Return (x, y) of the center of cell containing provided text 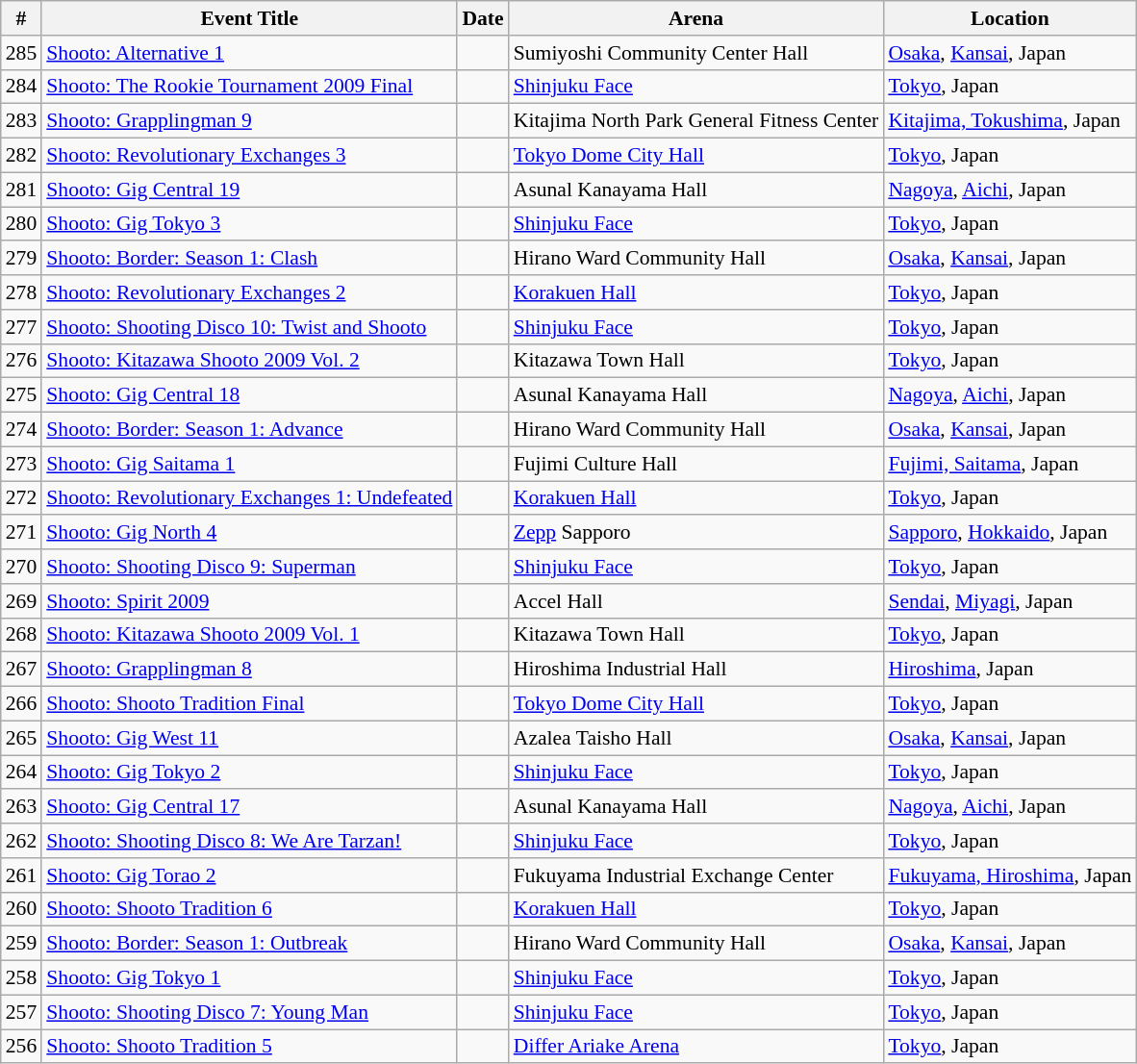
273 (21, 464)
Shooto: Grapplingman 9 (249, 121)
Shooto: Shooto Tradition 5 (249, 1047)
277 (21, 327)
267 (21, 670)
Fujimi Culture Hall (696, 464)
258 (21, 978)
Shooto: Border: Season 1: Clash (249, 259)
279 (21, 259)
Fukuyama, Hiroshima, Japan (1010, 875)
281 (21, 190)
Arena (696, 18)
# (21, 18)
Shooto: Grapplingman 8 (249, 670)
Kitajima, Tokushima, Japan (1010, 121)
284 (21, 87)
Shooto: Revolutionary Exchanges 1: Undefeated (249, 498)
Date (483, 18)
274 (21, 430)
Shooto: Shooto Tradition 6 (249, 909)
261 (21, 875)
Location (1010, 18)
Shooto: Revolutionary Exchanges 2 (249, 292)
269 (21, 601)
Shooto: Shooting Disco 9: Superman (249, 567)
282 (21, 156)
Event Title (249, 18)
Shooto: Gig Central 19 (249, 190)
271 (21, 533)
Shooto: Gig West 11 (249, 738)
Sendai, Miyagi, Japan (1010, 601)
263 (21, 807)
Shooto: Gig Central 17 (249, 807)
257 (21, 1012)
Shooto: Gig Tokyo 1 (249, 978)
Shooto: The Rookie Tournament 2009 Final (249, 87)
Sumiyoshi Community Center Hall (696, 53)
Zepp Sapporo (696, 533)
268 (21, 635)
Shooto: Gig Central 18 (249, 395)
Shooto: Spirit 2009 (249, 601)
266 (21, 704)
275 (21, 395)
265 (21, 738)
Fujimi, Saitama, Japan (1010, 464)
272 (21, 498)
Sapporo, Hokkaido, Japan (1010, 533)
Shooto: Border: Season 1: Outbreak (249, 944)
Differ Ariake Arena (696, 1047)
Shooto: Gig Tokyo 3 (249, 224)
Hiroshima Industrial Hall (696, 670)
262 (21, 841)
Shooto: Border: Season 1: Advance (249, 430)
Shooto: Gig Tokyo 2 (249, 773)
278 (21, 292)
Shooto: Gig North 4 (249, 533)
Azalea Taisho Hall (696, 738)
Fukuyama Industrial Exchange Center (696, 875)
Shooto: Shooting Disco 8: We Are Tarzan! (249, 841)
264 (21, 773)
Kitajima North Park General Fitness Center (696, 121)
276 (21, 361)
Shooto: Gig Saitama 1 (249, 464)
259 (21, 944)
Shooto: Shooting Disco 10: Twist and Shooto (249, 327)
Shooto: Gig Torao 2 (249, 875)
Shooto: Revolutionary Exchanges 3 (249, 156)
Shooto: Kitazawa Shooto 2009 Vol. 1 (249, 635)
283 (21, 121)
280 (21, 224)
Accel Hall (696, 601)
260 (21, 909)
Shooto: Kitazawa Shooto 2009 Vol. 2 (249, 361)
Shooto: Shooto Tradition Final (249, 704)
256 (21, 1047)
Shooto: Alternative 1 (249, 53)
Shooto: Shooting Disco 7: Young Man (249, 1012)
Hiroshima, Japan (1010, 670)
285 (21, 53)
270 (21, 567)
